Return (x, y) of the center of cell containing provided text 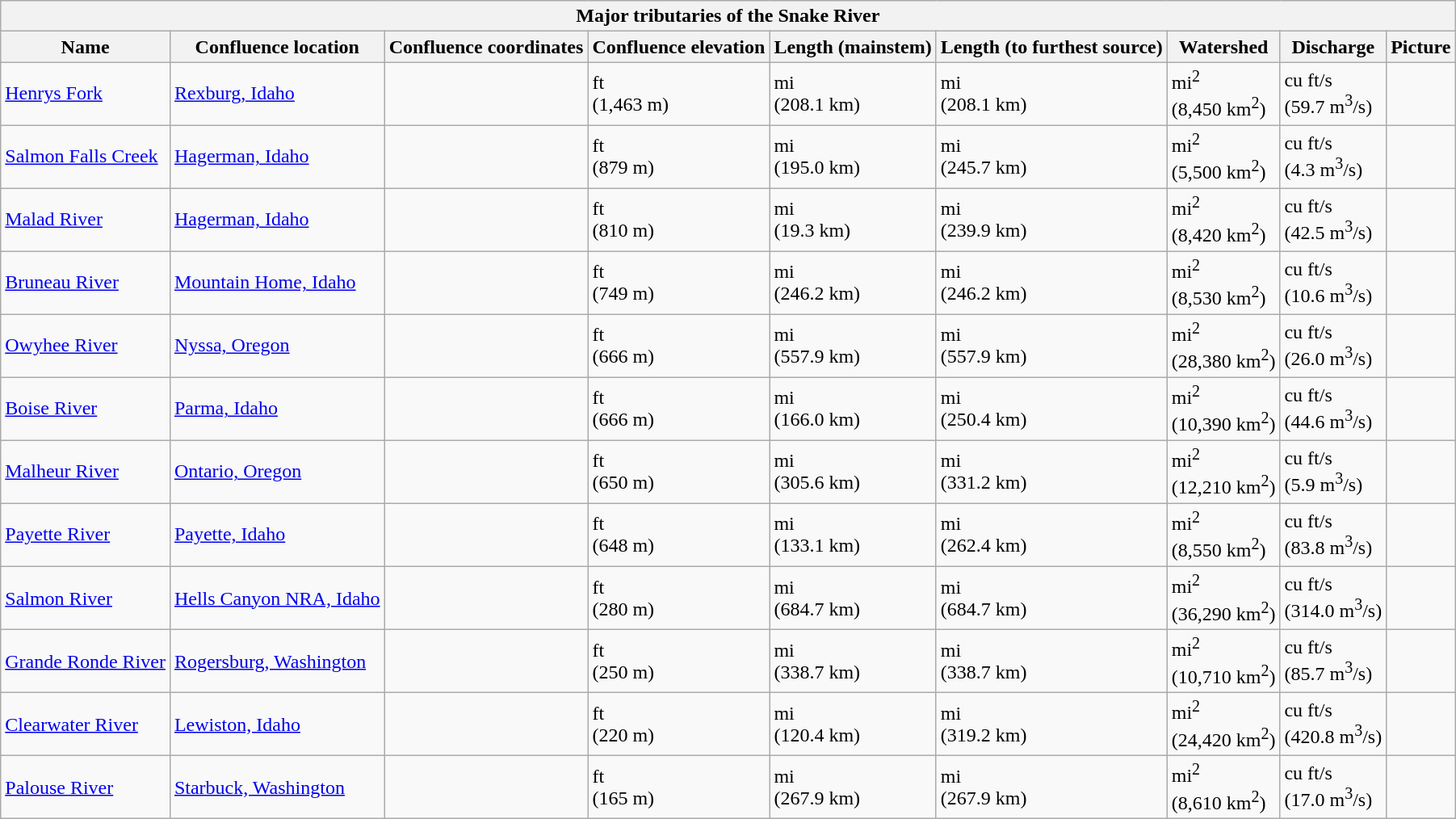
Major tributaries of the Snake River (728, 16)
cu ft/s(59.7 m3/s) (1333, 94)
ft(749 m) (678, 283)
Salmon Falls Creek (86, 157)
mi(133.1 km) (853, 535)
Lewiston, Idaho (277, 724)
mi2(8,610 km2) (1223, 787)
ft(650 m) (678, 472)
Ontario, Oregon (277, 472)
Clearwater River (86, 724)
cu ft/s(44.6 m3/s) (1333, 409)
Length (mainstem) (853, 47)
Bruneau River (86, 283)
Payette, Idaho (277, 535)
Parma, Idaho (277, 409)
mi2(24,420 km2) (1223, 724)
mi2(10,710 km2) (1223, 661)
cu ft/s(4.3 m3/s) (1333, 157)
cu ft/s(83.8 m3/s) (1333, 535)
ft(220 m) (678, 724)
ft(648 m) (678, 535)
mi(319.2 km) (1051, 724)
mi(120.4 km) (853, 724)
mi2(5,500 km2) (1223, 157)
Length (to furthest source) (1051, 47)
cu ft/s(85.7 m3/s) (1333, 661)
Discharge (1333, 47)
mi(19.3 km) (853, 220)
ft(810 m) (678, 220)
Malad River (86, 220)
Payette River (86, 535)
mi(245.7 km) (1051, 157)
cu ft/s(42.5 m3/s) (1333, 220)
mi2(8,530 km2) (1223, 283)
Rexburg, Idaho (277, 94)
mi(250.4 km) (1051, 409)
ft(879 m) (678, 157)
cu ft/s(314.0 m3/s) (1333, 598)
mi(239.9 km) (1051, 220)
Confluence location (277, 47)
mi(305.6 km) (853, 472)
mi2(12,210 km2) (1223, 472)
mi2(36,290 km2) (1223, 598)
cu ft/s(10.6 m3/s) (1333, 283)
Owyhee River (86, 346)
Starbuck, Washington (277, 787)
Confluence coordinates (486, 47)
ft(280 m) (678, 598)
cu ft/s(26.0 m3/s) (1333, 346)
mi(195.0 km) (853, 157)
Henrys Fork (86, 94)
mi(331.2 km) (1051, 472)
cu ft/s(5.9 m3/s) (1333, 472)
mi2(28,380 km2) (1223, 346)
Palouse River (86, 787)
Malheur River (86, 472)
cu ft/s(17.0 m3/s) (1333, 787)
Watershed (1223, 47)
mi2(10,390 km2) (1223, 409)
Rogersburg, Washington (277, 661)
Name (86, 47)
cu ft/s(420.8 m3/s) (1333, 724)
Mountain Home, Idaho (277, 283)
mi2(8,450 km2) (1223, 94)
Salmon River (86, 598)
mi2(8,550 km2) (1223, 535)
mi(166.0 km) (853, 409)
ft(1,463 m) (678, 94)
ft(165 m) (678, 787)
Grande Ronde River (86, 661)
Boise River (86, 409)
Nyssa, Oregon (277, 346)
Picture (1421, 47)
mi(262.4 km) (1051, 535)
ft(250 m) (678, 661)
mi2(8,420 km2) (1223, 220)
Hells Canyon NRA, Idaho (277, 598)
Confluence elevation (678, 47)
